Scan for the cell matching the given text and deliver its (X, Y) coordinate at center. 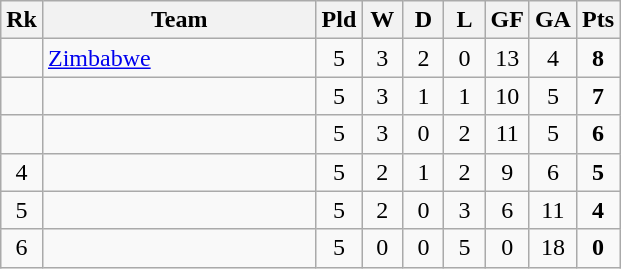
L (464, 20)
7 (598, 96)
GF (507, 20)
Pts (598, 20)
Pld (339, 20)
D (424, 20)
10 (507, 96)
GA (552, 20)
Rk (22, 20)
13 (507, 58)
8 (598, 58)
Zimbabwe (179, 58)
Team (179, 20)
9 (507, 172)
W (382, 20)
18 (552, 248)
